Identify which cell holds the provided text, then report its (x, y) central coordinate. 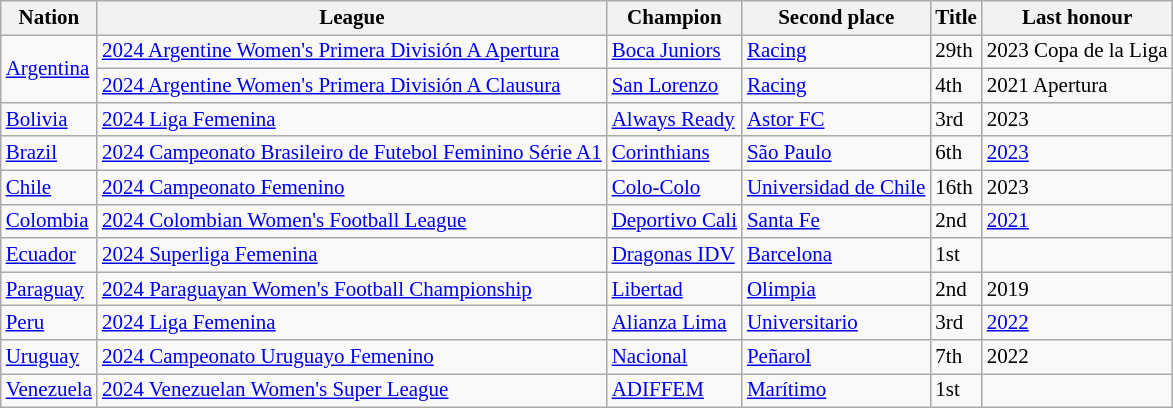
Alianza Lima (674, 323)
Colombia (49, 221)
Corinthians (674, 153)
7th (956, 357)
Universidad de Chile (836, 187)
Champion (674, 18)
Title (956, 18)
Ecuador (49, 255)
Libertad (674, 289)
2024 Argentine Women's Primera División A Apertura (352, 52)
Nation (49, 18)
Universitario (836, 323)
2024 Paraguayan Women's Football Championship (352, 289)
Nacional (674, 357)
Always Ready (674, 119)
2021 Apertura (1078, 86)
Dragonas IDV (674, 255)
2019 (1078, 289)
League (352, 18)
Santa Fe (836, 221)
2024 Venezuelan Women's Super League (352, 391)
Last honour (1078, 18)
16th (956, 187)
Chile (49, 187)
Barcelona (836, 255)
4th (956, 86)
2024 Campeonato Uruguayo Femenino (352, 357)
2023 Copa de la Liga (1078, 52)
Olimpia (836, 289)
São Paulo (836, 153)
Uruguay (49, 357)
Argentina (49, 69)
2024 Colombian Women's Football League (352, 221)
2024 Campeonato Brasileiro de Futebol Feminino Série A1 (352, 153)
Peru (49, 323)
Peñarol (836, 357)
Venezuela (49, 391)
Boca Juniors (674, 52)
29th (956, 52)
2024 Superliga Femenina (352, 255)
Second place (836, 18)
Marítimo (836, 391)
2021 (1078, 221)
Paraguay (49, 289)
Colo-Colo (674, 187)
San Lorenzo (674, 86)
Bolivia (49, 119)
ADIFFEM (674, 391)
Astor FC (836, 119)
Brazil (49, 153)
2024 Campeonato Femenino (352, 187)
6th (956, 153)
Deportivo Cali (674, 221)
2024 Argentine Women's Primera División A Clausura (352, 86)
